For the text-containing cell, return its midpoint in [X, Y] coordinate format. 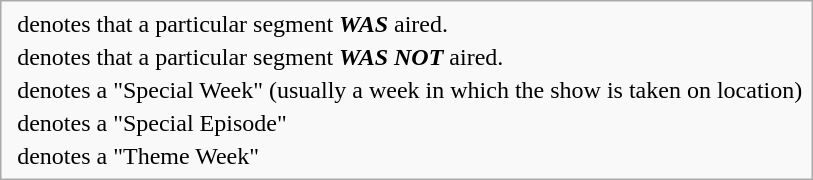
denotes that a particular segment WAS aired. [410, 24]
denotes a "Special Episode" [410, 123]
denotes that a particular segment WAS NOT aired. [410, 57]
denotes a "Special Week" (usually a week in which the show is taken on location) [410, 90]
denotes a "Theme Week" [410, 156]
